Output the [X, Y] coordinate of the center of the cell containing the given text.  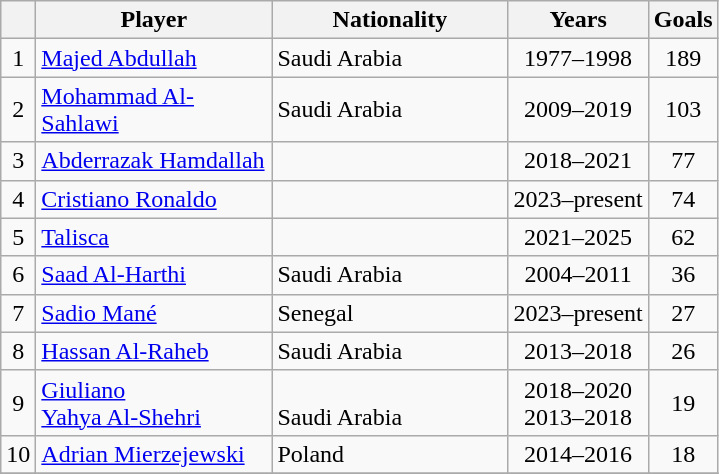
2018–20202013–2018 [578, 402]
7 [18, 313]
2018–2021 [578, 161]
Poland [390, 454]
27 [683, 313]
Player [154, 20]
Nationality [390, 20]
2 [18, 110]
77 [683, 161]
1 [18, 58]
Cristiano Ronaldo [154, 199]
2009–2019 [578, 110]
74 [683, 199]
62 [683, 237]
Mohammad Al-Sahlawi [154, 110]
2004–2011 [578, 275]
Sadio Mané [154, 313]
19 [683, 402]
2013–2018 [578, 351]
36 [683, 275]
9 [18, 402]
1977–1998 [578, 58]
5 [18, 237]
6 [18, 275]
Talisca [154, 237]
2021–2025 [578, 237]
103 [683, 110]
Abderrazak Hamdallah [154, 161]
Hassan Al-Raheb [154, 351]
18 [683, 454]
189 [683, 58]
4 [18, 199]
10 [18, 454]
3 [18, 161]
8 [18, 351]
Senegal [390, 313]
GiulianoYahya Al-Shehri [154, 402]
26 [683, 351]
Saad Al-Harthi [154, 275]
Goals [683, 20]
2014–2016 [578, 454]
Adrian Mierzejewski [154, 454]
Majed Abdullah [154, 58]
Years [578, 20]
